For the text-containing cell, return its midpoint in [x, y] coordinate format. 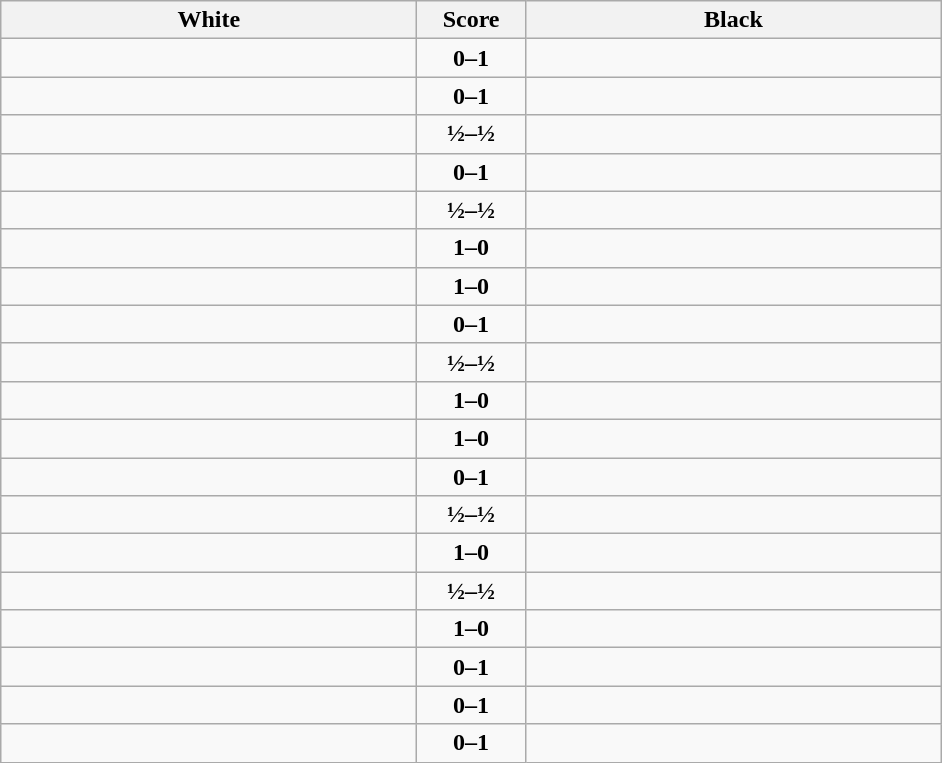
Score [472, 20]
Black [733, 20]
White [209, 20]
